Determine the (X, Y) coordinate at the center of the cell enclosing the given text.  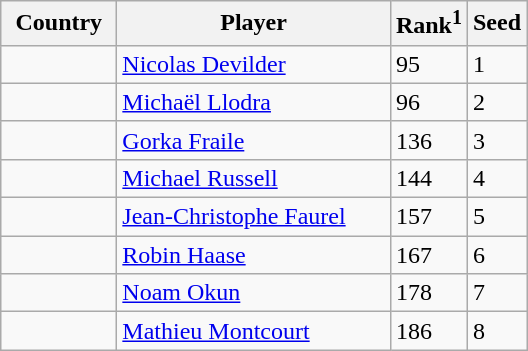
Michaël Llodra (254, 102)
Nicolas Devilder (254, 64)
Jean-Christophe Faurel (254, 217)
Seed (496, 24)
8 (496, 331)
157 (428, 217)
7 (496, 293)
178 (428, 293)
144 (428, 178)
3 (496, 140)
Mathieu Montcourt (254, 331)
95 (428, 64)
Rank1 (428, 24)
2 (496, 102)
Country (59, 24)
186 (428, 331)
Noam Okun (254, 293)
4 (496, 178)
Michael Russell (254, 178)
6 (496, 255)
Robin Haase (254, 255)
136 (428, 140)
167 (428, 255)
Gorka Fraile (254, 140)
Player (254, 24)
96 (428, 102)
1 (496, 64)
5 (496, 217)
